Scan for the cell matching the given text and deliver its (x, y) coordinate at center. 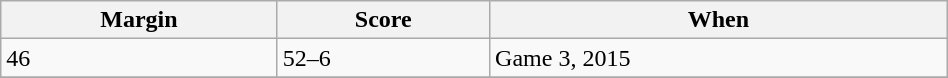
Score (383, 20)
52–6 (383, 58)
When (719, 20)
Game 3, 2015 (719, 58)
Margin (139, 20)
46 (139, 58)
